Return [x, y] of the center of cell containing provided text 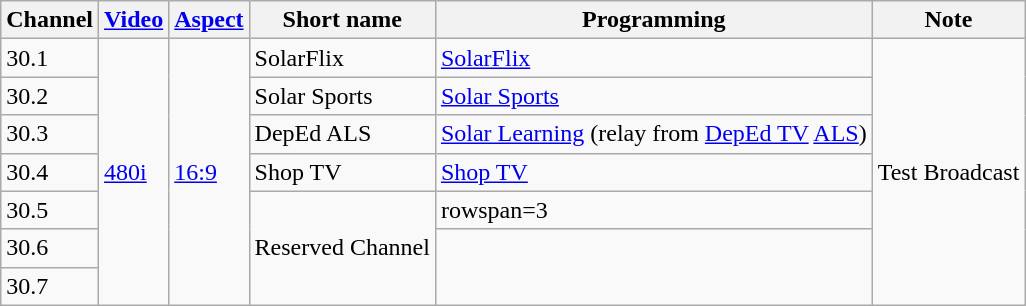
30.5 [50, 210]
rowspan=3 [654, 210]
DepEd ALS [342, 134]
30.3 [50, 134]
30.6 [50, 248]
Channel [50, 20]
Solar Learning (relay from DepEd TV ALS) [654, 134]
16:9 [209, 172]
Short name [342, 20]
Aspect [209, 20]
Video [134, 20]
Programming [654, 20]
30.2 [50, 96]
30.1 [50, 58]
480i [134, 172]
30.7 [50, 286]
30.4 [50, 172]
Reserved Channel [342, 248]
Test Broadcast [948, 172]
Note [948, 20]
